Detect which cell encompasses the target text, then output its [x, y] center coordinate. 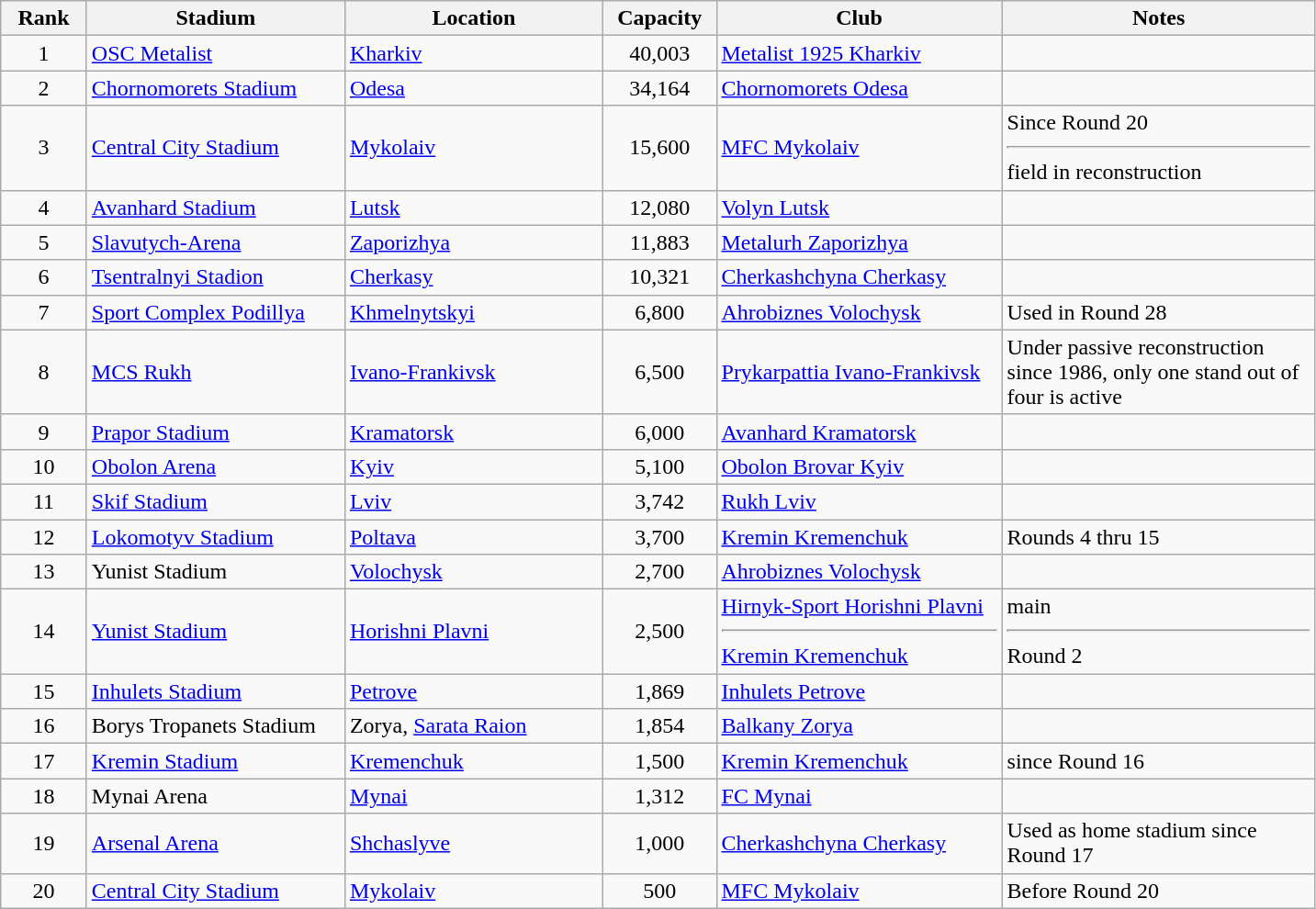
10,321 [659, 277]
Mynai [474, 796]
Hirnyk-Sport Horishni PlavniKremin Kremenchuk [860, 632]
Odesa [474, 88]
Tsentralnyi Stadion [215, 277]
Metalist 1925 Kharkiv [860, 53]
Balkany Zorya [860, 726]
Mynai Arena [215, 796]
Shchaslyve [474, 843]
Used as home stadium since Round 17 [1159, 843]
6,000 [659, 432]
Chornomorets Stadium [215, 88]
1 [44, 53]
OSC Metalist [215, 53]
Notes [1159, 18]
Skif Stadium [215, 501]
Petrove [474, 691]
Slavutych-Arena [215, 242]
13 [44, 572]
Kremin Stadium [215, 761]
Rukh Lviv [860, 501]
3 [44, 148]
15 [44, 691]
Avanhard Kramatorsk [860, 432]
5 [44, 242]
Lviv [474, 501]
Zaporizhya [474, 242]
20 [44, 891]
Sport Complex Podillya [215, 312]
Stadium [215, 18]
mainRound 2 [1159, 632]
Khmelnytskyi [474, 312]
Kremenchuk [474, 761]
1,000 [659, 843]
1,854 [659, 726]
Chornomorets Odesa [860, 88]
18 [44, 796]
Kharkiv [474, 53]
6 [44, 277]
Used in Round 28 [1159, 312]
Poltava [474, 537]
8 [44, 372]
Lokomotyv Stadium [215, 537]
MCS Rukh [215, 372]
11,883 [659, 242]
Under passive reconstruction since 1986, only one stand out of four is active [1159, 372]
15,600 [659, 148]
34,164 [659, 88]
Since Round 20field in reconstruction [1159, 148]
Rank [44, 18]
3,742 [659, 501]
Prykarpattia Ivano-Frankivsk [860, 372]
Club [860, 18]
40,003 [659, 53]
2 [44, 88]
7 [44, 312]
9 [44, 432]
17 [44, 761]
Before Round 20 [1159, 891]
Obolon Arena [215, 466]
500 [659, 891]
5,100 [659, 466]
10 [44, 466]
Volyn Lutsk [860, 208]
2,500 [659, 632]
14 [44, 632]
6,800 [659, 312]
2,700 [659, 572]
since Round 16 [1159, 761]
Horishni Plavni [474, 632]
12,080 [659, 208]
12 [44, 537]
Arsenal Arena [215, 843]
19 [44, 843]
Lutsk [474, 208]
Cherkasy [474, 277]
Ivano-Frankivsk [474, 372]
FC Mynai [860, 796]
3,700 [659, 537]
Rounds 4 thru 15 [1159, 537]
Avanhard Stadium [215, 208]
Kramatorsk [474, 432]
1,869 [659, 691]
Capacity [659, 18]
Borys Tropanets Stadium [215, 726]
Location [474, 18]
Metalurh Zaporizhya [860, 242]
Obolon Brovar Kyiv [860, 466]
1,500 [659, 761]
Inhulets Petrove [860, 691]
6,500 [659, 372]
Prapor Stadium [215, 432]
16 [44, 726]
4 [44, 208]
Zorya, Sarata Raion [474, 726]
Volochysk [474, 572]
11 [44, 501]
1,312 [659, 796]
Inhulets Stadium [215, 691]
Kyiv [474, 466]
